Output the [X, Y] coordinate of the center of the cell containing the given text.  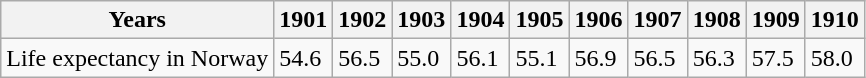
1903 [422, 20]
55.1 [540, 58]
1909 [776, 20]
1902 [362, 20]
1904 [480, 20]
54.6 [304, 58]
56.3 [716, 58]
56.1 [480, 58]
58.0 [834, 58]
57.5 [776, 58]
1905 [540, 20]
55.0 [422, 58]
1908 [716, 20]
1907 [658, 20]
1910 [834, 20]
56.9 [598, 58]
Life expectancy in Norway [138, 58]
1906 [598, 20]
1901 [304, 20]
Years [138, 20]
